Detect which cell encompasses the target text, then output its (x, y) center coordinate. 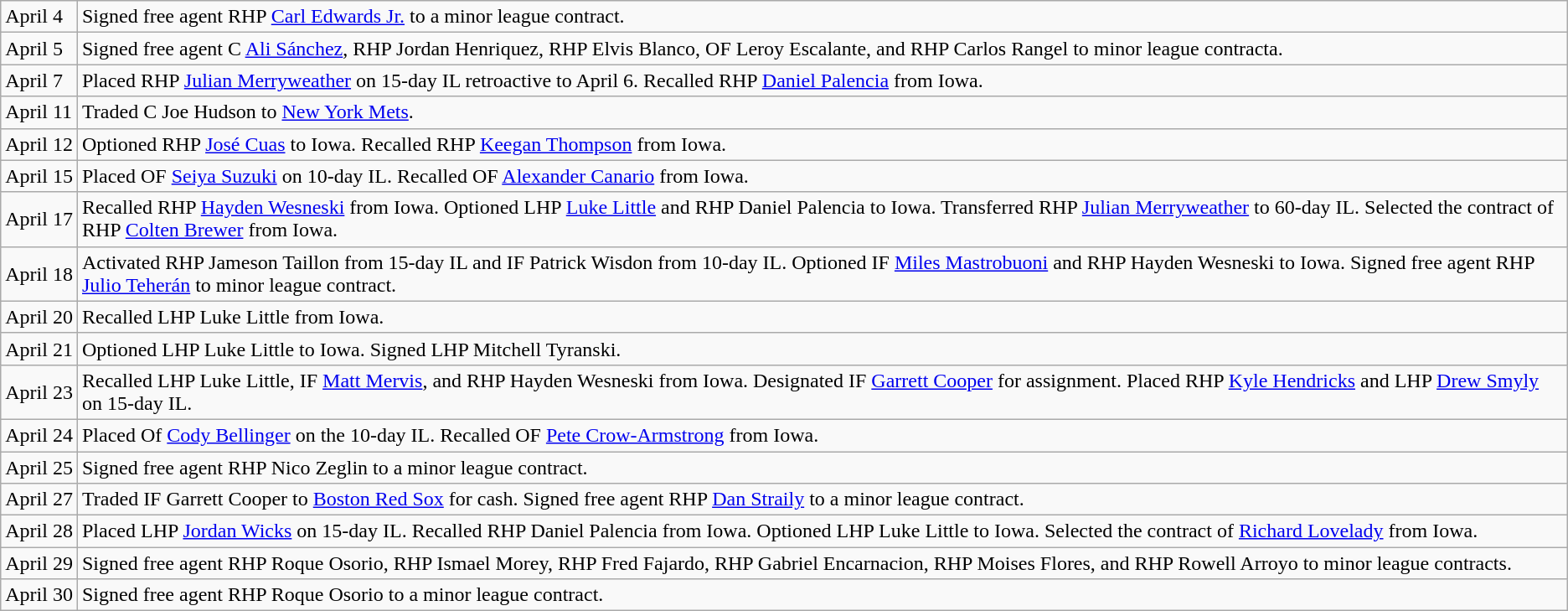
Signed free agent RHP Nico Zeglin to a minor league contract. (823, 467)
Placed OF Seiya Suzuki on 10-day IL. Recalled OF Alexander Canario from Iowa. (823, 176)
Placed Of Cody Bellinger on the 10-day IL. Recalled OF Pete Crow-Armstrong from Iowa. (823, 435)
April 28 (39, 531)
Placed RHP Julian Merryweather on 15-day IL retroactive to April 6. Recalled RHP Daniel Palencia from Iowa. (823, 80)
April 27 (39, 500)
Signed free agent RHP Carl Edwards Jr. to a minor league contract. (823, 17)
April 30 (39, 595)
April 4 (39, 17)
Signed free agent RHP Roque Osorio to a minor league contract. (823, 595)
April 15 (39, 176)
April 12 (39, 144)
Optioned RHP José Cuas to Iowa. Recalled RHP Keegan Thompson from Iowa. (823, 144)
April 23 (39, 392)
Traded IF Garrett Cooper to Boston Red Sox for cash. Signed free agent RHP Dan Straily to a minor league contract. (823, 500)
April 21 (39, 349)
April 5 (39, 49)
April 11 (39, 112)
April 29 (39, 563)
Traded C Joe Hudson to New York Mets. (823, 112)
April 7 (39, 80)
April 25 (39, 467)
April 20 (39, 317)
Signed free agent C Ali Sánchez, RHP Jordan Henriquez, RHP Elvis Blanco, OF Leroy Escalante, and RHP Carlos Rangel to minor league contracta. (823, 49)
Optioned LHP Luke Little to Iowa. Signed LHP Mitchell Tyranski. (823, 349)
April 17 (39, 220)
April 24 (39, 435)
Recalled LHP Luke Little from Iowa. (823, 317)
April 18 (39, 273)
